Determine the [x, y] coordinate at the center of the cell enclosing the given text.  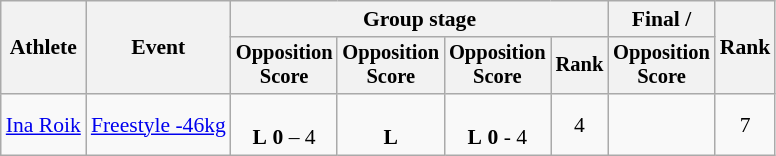
4 [580, 124]
Event [158, 48]
Group stage [420, 19]
L 0 – 4 [284, 124]
Ina Roik [44, 124]
7 [746, 124]
Final / [662, 19]
Freestyle -46kg [158, 124]
Athlete [44, 48]
L 0 - 4 [498, 124]
L [390, 124]
